Identify which cell holds the provided text, then report its [X, Y] central coordinate. 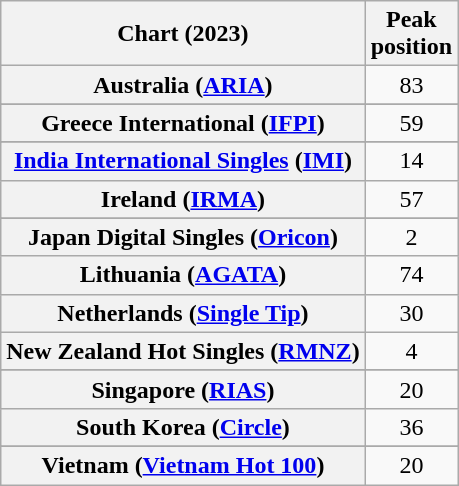
14 [411, 161]
India International Singles (IMI) [183, 161]
Australia (ARIA) [183, 85]
New Zealand Hot Singles (RMNZ) [183, 351]
Peakposition [411, 34]
Netherlands (Single Tip) [183, 313]
30 [411, 313]
83 [411, 85]
36 [411, 427]
Singapore (RIAS) [183, 389]
Ireland (IRMA) [183, 199]
Lithuania (AGATA) [183, 275]
Chart (2023) [183, 34]
59 [411, 123]
74 [411, 275]
Greece International (IFPI) [183, 123]
57 [411, 199]
South Korea (Circle) [183, 427]
Japan Digital Singles (Oricon) [183, 237]
4 [411, 351]
Vietnam (Vietnam Hot 100) [183, 465]
2 [411, 237]
